Provide the [X, Y] coordinate of the cell's center where the given text is located.  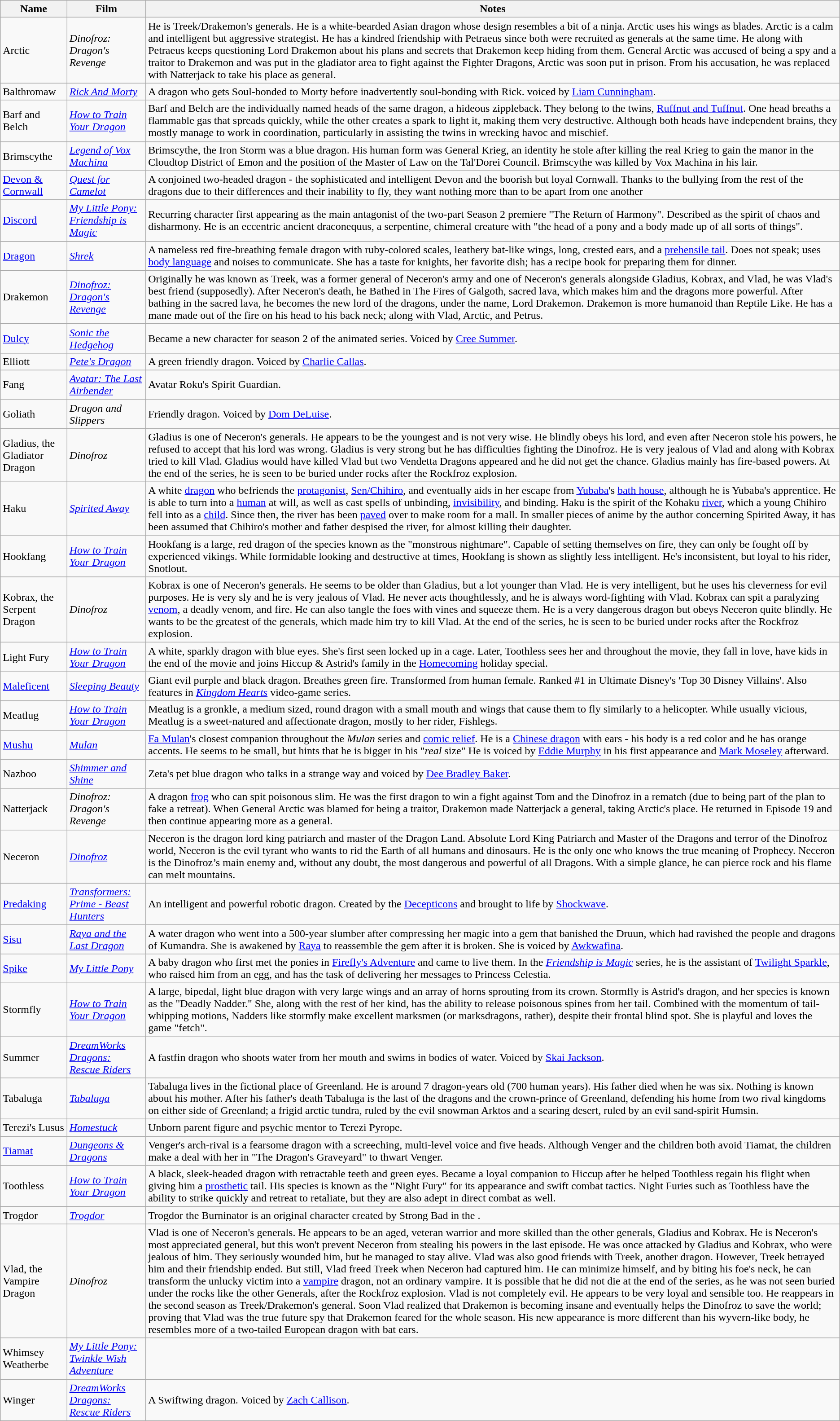
Transformers: Prime - Beast Hunters [106, 904]
Meatlug [34, 716]
Notes [493, 9]
Devon & Cornwall [34, 185]
Spirited Away [106, 509]
Elliott [34, 361]
Toothless [34, 1186]
A Swiftwing dragon. Voiced by Zach Callison. [493, 1400]
Legend of Vox Machina [106, 156]
Friendly dragon. Voiced by Dom DeLuise. [493, 414]
Gladius, the Gladiator Dragon [34, 455]
Became a new character for season 2 of the animated series. Voiced by Cree Summer. [493, 339]
Sonic the Hedgehog [106, 339]
Winger [34, 1400]
Shimmer and Shine [106, 774]
A fastfin dragon who shoots water from her mouth and swims in bodies of water. Voiced by Skai Jackson. [493, 1057]
Dulcy [34, 339]
Whimsey Weatherbe [34, 1359]
Goliath [34, 414]
Trogdor the Burninator is an original character created by Strong Bad in the . [493, 1215]
Drakemon [34, 297]
Maleficent [34, 686]
Neceron [34, 857]
A dragon who gets Soul-bonded to Morty before inadvertently soul-bonding with Rick. voiced by Liam Cunningham. [493, 92]
Balthromaw [34, 92]
Light Fury [34, 657]
Avatar: The Last Airbender [106, 384]
Haku [34, 509]
Name [34, 9]
Zeta's pet blue dragon who talks in a strange way and voiced by Dee Bradley Baker. [493, 774]
My Little Pony [106, 968]
Unborn parent figure and psychic mentor to Terezi Pyrope. [493, 1128]
Rick And Morty [106, 92]
Dragon and Slippers [106, 414]
Tiamat [34, 1151]
A green friendly dragon. Voiced by Charlie Callas. [493, 361]
Sisu [34, 939]
Terezi's Lusus [34, 1128]
Kobrax, the Serpent Dragon [34, 610]
Predaking [34, 904]
Brimscythe [34, 156]
Avatar Roku's Spirit Guardian. [493, 384]
Nazboo [34, 774]
Spike [34, 968]
Film [106, 9]
Pete's Dragon [106, 361]
My Little Pony: Twinkle Wish Adventure [106, 1359]
Dragon [34, 256]
Mulan [106, 744]
Stormfly [34, 1009]
Vlad, the Vampire Dragon [34, 1281]
Arctic [34, 50]
Natterjack [34, 809]
Discord [34, 220]
An intelligent and powerful robotic dragon. Created by the Decepticons and brought to life by Shockwave. [493, 904]
Homestuck [106, 1128]
Sleeping Beauty [106, 686]
Hookfang [34, 556]
Raya and the Last Dragon [106, 939]
Mushu [34, 744]
Shrek [106, 256]
Fang [34, 384]
Barf and Belch [34, 121]
My Little Pony: Friendship is Magic [106, 220]
Summer [34, 1057]
Dungeons & Dragons [106, 1151]
Quest for Camelot [106, 185]
